For the text-containing cell, return its midpoint in [x, y] coordinate format. 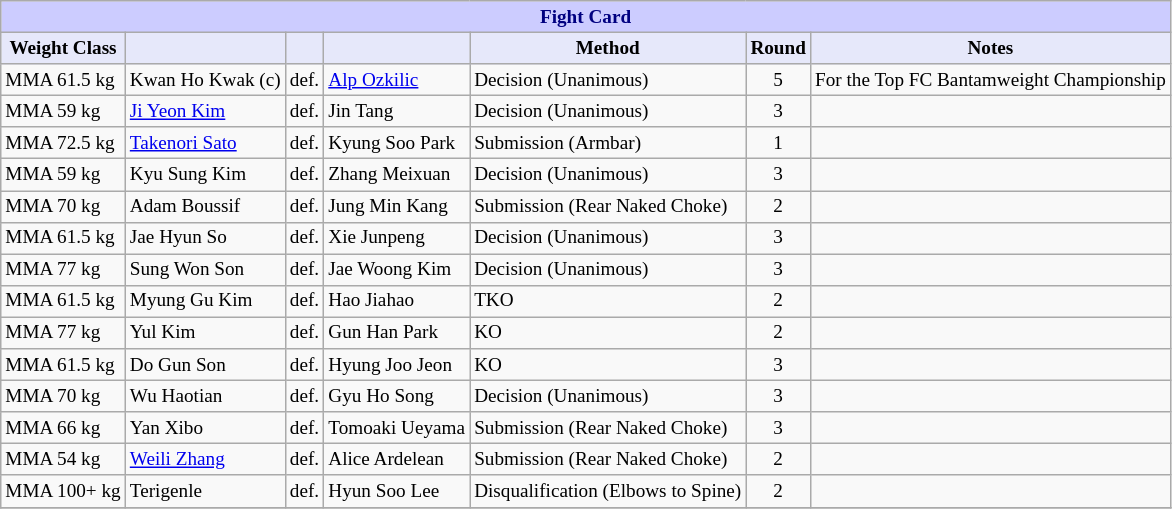
Alice Ardelean [397, 460]
Do Gun Son [205, 365]
MMA 72.5 kg [63, 143]
Hyung Joo Jeon [397, 365]
MMA 54 kg [63, 460]
Ji Yeon Kim [205, 111]
Method [608, 48]
Gyu Ho Song [397, 396]
5 [778, 80]
Adam Boussif [205, 206]
MMA 100+ kg [63, 491]
Jin Tang [397, 111]
Tomoaki Ueyama [397, 428]
Jae Woong Kim [397, 270]
Terigenle [205, 491]
Jung Min Kang [397, 206]
Myung Gu Kim [205, 301]
Kyu Sung Kim [205, 175]
Kyung Soo Park [397, 143]
Gun Han Park [397, 333]
Takenori Sato [205, 143]
Yul Kim [205, 333]
For the Top FC Bantamweight Championship [990, 80]
Zhang Meixuan [397, 175]
MMA 66 kg [63, 428]
Weight Class [63, 48]
Weili Zhang [205, 460]
Kwan Ho Kwak (c) [205, 80]
Wu Haotian [205, 396]
Round [778, 48]
Notes [990, 48]
Jae Hyun So [205, 238]
1 [778, 143]
Xie Junpeng [397, 238]
Hao Jiahao [397, 301]
Sung Won Son [205, 270]
Disqualification (Elbows to Spine) [608, 491]
Yan Xibo [205, 428]
Alp Ozkilic [397, 80]
Fight Card [586, 17]
Submission (Armbar) [608, 143]
TKO [608, 301]
Hyun Soo Lee [397, 491]
